For the text-containing cell, return its midpoint in [x, y] coordinate format. 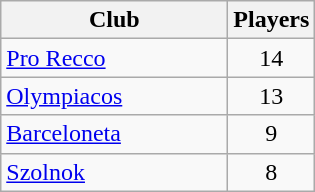
13 [272, 96]
Szolnok [114, 172]
14 [272, 58]
Players [272, 20]
Olympiacos [114, 96]
Pro Recco [114, 58]
Barceloneta [114, 134]
9 [272, 134]
Club [114, 20]
8 [272, 172]
